Search for the cell housing the specified text and yield its [X, Y] center coordinate. 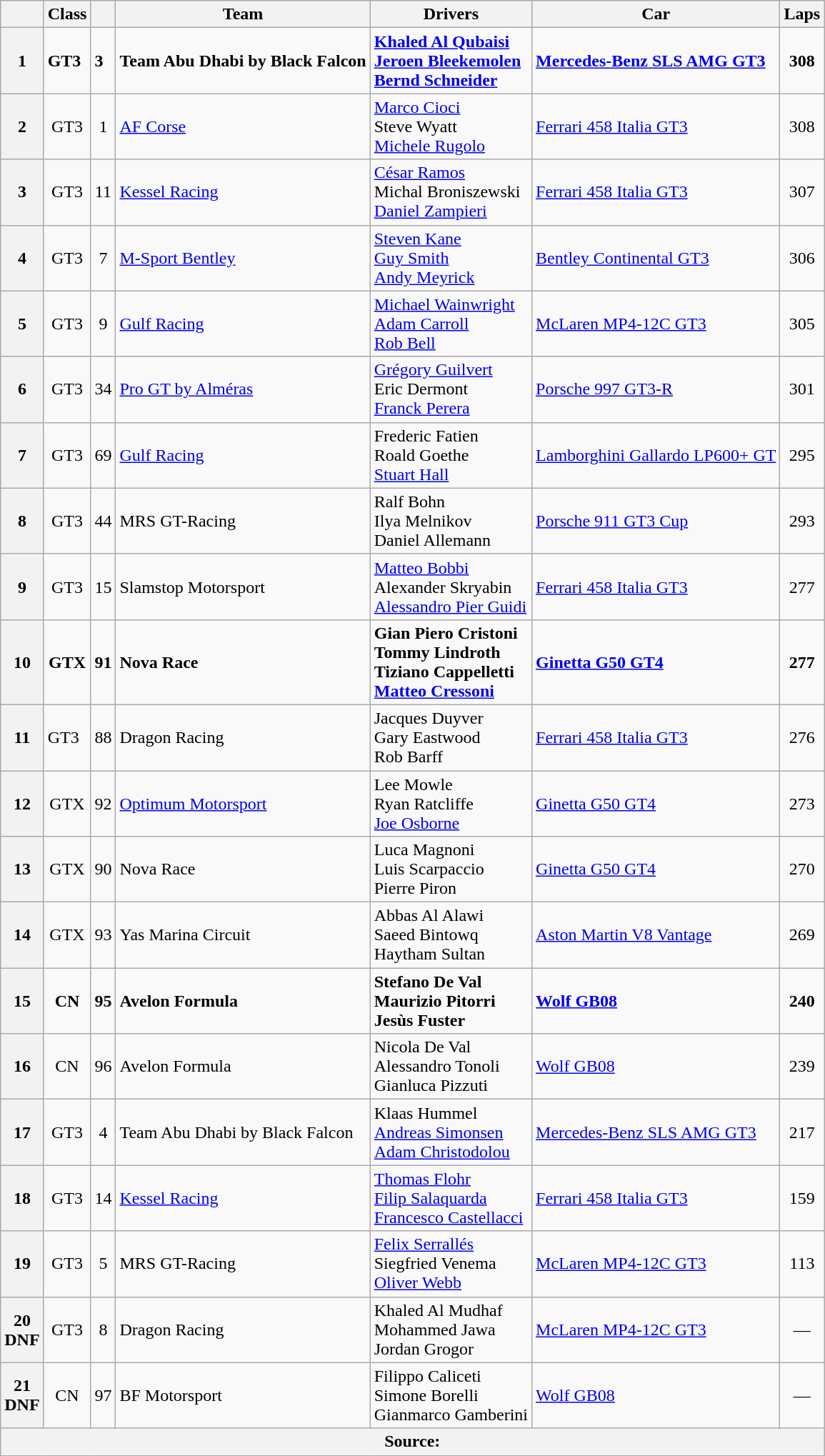
97 [103, 1395]
Klaas Hummel Andreas Simonsen Adam Christodolou [451, 1132]
Filippo Caliceti Simone Borelli Gianmarco Gamberini [451, 1395]
305 [802, 324]
Jacques Duyver Gary Eastwood Rob Barff [451, 737]
269 [802, 935]
Porsche 911 GT3 Cup [656, 521]
Team [243, 14]
69 [103, 455]
34 [103, 389]
92 [103, 803]
13 [22, 869]
Marco Cioci Steve Wyatt Michele Rugolo [451, 126]
Source: [413, 1442]
Stefano De Val Maurizio Pitorri Jesùs Fuster [451, 1001]
Abbas Al Alawi Saeed Bintowq Haytham Sultan [451, 935]
93 [103, 935]
16 [22, 1067]
17 [22, 1132]
239 [802, 1067]
96 [103, 1067]
Optimum Motorsport [243, 803]
M-Sport Bentley [243, 258]
Bentley Continental GT3 [656, 258]
20DNF [22, 1330]
Michael Wainwright Adam Carroll Rob Bell [451, 324]
Luca Magnoni Luis Scarpaccio Pierre Piron [451, 869]
Thomas Flohr Filip Salaquarda Francesco Castellacci [451, 1198]
Frederic Fatien Roald Goethe Stuart Hall [451, 455]
44 [103, 521]
88 [103, 737]
Car [656, 14]
6 [22, 389]
Felix Serrallés Siegfried Venema Oliver Webb [451, 1264]
21DNF [22, 1395]
276 [802, 737]
159 [802, 1198]
12 [22, 803]
Nicola De Val Alessandro Tonoli Gianluca Pizzuti [451, 1067]
Pro GT by Alméras [243, 389]
Class [67, 14]
Slamstop Motorsport [243, 587]
Khaled Al Mudhaf Mohammed Jawa Jordan Grogor [451, 1330]
273 [802, 803]
AF Corse [243, 126]
293 [802, 521]
Ralf Bohn Ilya Melnikov Daniel Allemann [451, 521]
Drivers [451, 14]
Steven Kane Guy Smith Andy Meyrick [451, 258]
Porsche 997 GT3-R [656, 389]
19 [22, 1264]
95 [103, 1001]
César Ramos Michal Broniszewski Daniel Zampieri [451, 192]
270 [802, 869]
Aston Martin V8 Vantage [656, 935]
Laps [802, 14]
Khaled Al Qubaisi Jeroen Bleekemolen Bernd Schneider [451, 61]
Yas Marina Circuit [243, 935]
2 [22, 126]
90 [103, 869]
217 [802, 1132]
295 [802, 455]
Gian Piero Cristoni Tommy Lindroth Tiziano Cappelletti Matteo Cressoni [451, 662]
91 [103, 662]
240 [802, 1001]
Lamborghini Gallardo LP600+ GT [656, 455]
Matteo Bobbi Alexander Skryabin Alessandro Pier Guidi [451, 587]
18 [22, 1198]
113 [802, 1264]
301 [802, 389]
BF Motorsport [243, 1395]
10 [22, 662]
306 [802, 258]
Grégory Guilvert Eric Dermont Franck Perera [451, 389]
307 [802, 192]
Lee Mowle Ryan Ratcliffe Joe Osborne [451, 803]
